Capture the cell that displays the provided text and extract its (X, Y) central coordinate. 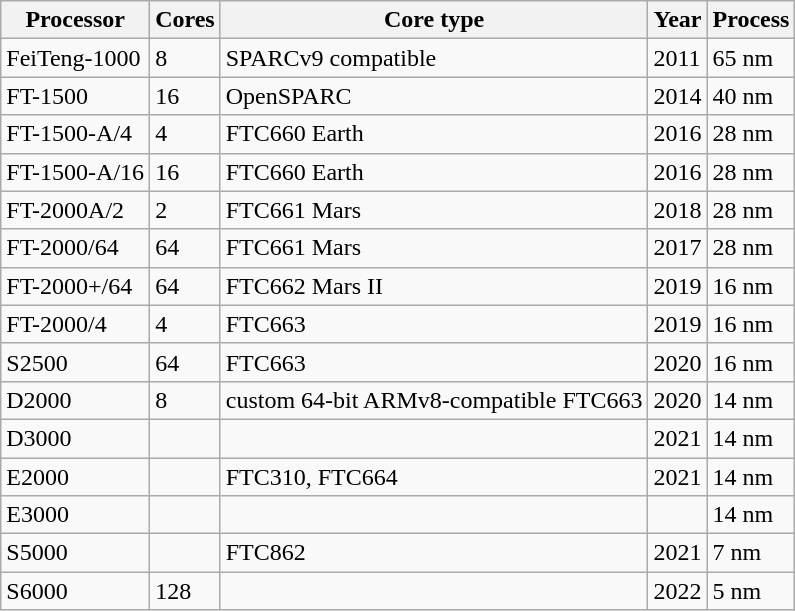
S6000 (76, 591)
2018 (678, 210)
Processor (76, 20)
40 nm (751, 96)
FeiTeng-1000 (76, 58)
65 nm (751, 58)
E3000 (76, 515)
D2000 (76, 400)
custom 64-bit ARMv8-compatible FTC663 (434, 400)
Process (751, 20)
FT-1500-A/16 (76, 172)
2022 (678, 591)
Core type (434, 20)
OpenSPARC (434, 96)
S2500 (76, 362)
FT-2000A/2 (76, 210)
2017 (678, 248)
FTC862 (434, 553)
5 nm (751, 591)
D3000 (76, 438)
FT-2000/4 (76, 324)
2014 (678, 96)
FT-1500 (76, 96)
FTC662 Mars II (434, 286)
2011 (678, 58)
E2000 (76, 477)
FTC310, FTC664 (434, 477)
SPARCv9 compatible (434, 58)
FT-2000/64 (76, 248)
128 (186, 591)
FT-2000+/64 (76, 286)
FT-1500-A/4 (76, 134)
Year (678, 20)
7 nm (751, 553)
2 (186, 210)
Cores (186, 20)
S5000 (76, 553)
